Detect which cell encompasses the target text, then output its [x, y] center coordinate. 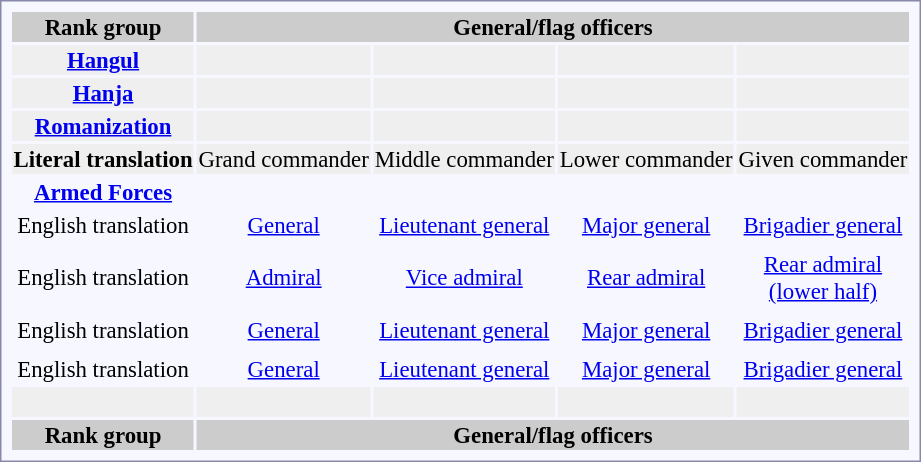
Romanization [103, 126]
Rear admiral [646, 278]
Hanja [103, 93]
Grand commander [284, 159]
Literal translation [103, 159]
Admiral [284, 278]
Vice admiral [464, 278]
Middle commander [464, 159]
Given commander [823, 159]
Rear admiral(lower half) [823, 278]
Lower commander [646, 159]
Armed Forces [103, 192]
Hangul [103, 60]
